Provide the (X, Y) coordinate of the cell's center where the given text is located.  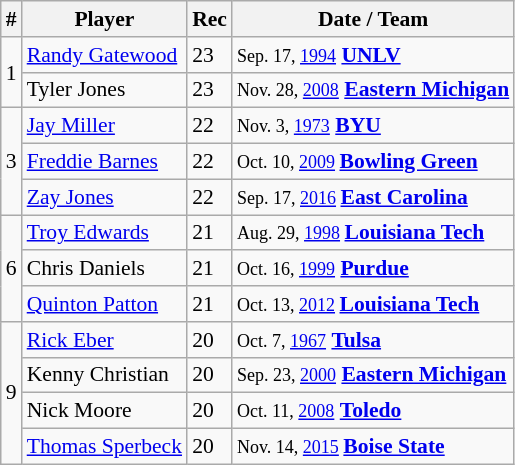
Zay Jones (104, 197)
Kenny Christian (104, 375)
Quinton Patton (104, 304)
Date / Team (373, 19)
9 (12, 393)
Oct. 13, 2012 Louisiana Tech (373, 304)
Randy Gatewood (104, 55)
Jay Miller (104, 126)
Sep. 17, 2016 East Carolina (373, 197)
Chris Daniels (104, 269)
1 (12, 72)
Freddie Barnes (104, 162)
Sep. 23, 2000 Eastern Michigan (373, 375)
Rick Eber (104, 340)
Oct. 16, 1999 Purdue (373, 269)
3 (12, 162)
Sep. 17, 1994 UNLV (373, 55)
Rec (210, 19)
Nov. 3, 1973 BYU (373, 126)
Oct. 10, 2009 Bowling Green (373, 162)
Oct. 11, 2008 Toledo (373, 411)
Thomas Sperbeck (104, 447)
Nick Moore (104, 411)
Player (104, 19)
# (12, 19)
Nov. 14, 2015 Boise State (373, 447)
Troy Edwards (104, 233)
6 (12, 268)
Nov. 28, 2008 Eastern Michigan (373, 90)
Aug. 29, 1998 Louisiana Tech (373, 233)
Tyler Jones (104, 90)
Oct. 7, 1967 Tulsa (373, 340)
